Extract the (X, Y) coordinate from the center of the cell holding the provided text.  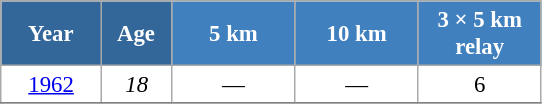
1962 (52, 85)
3 × 5 km relay (480, 34)
5 km (234, 34)
18 (136, 85)
Year (52, 34)
6 (480, 85)
10 km (356, 34)
Age (136, 34)
